Find where the given text appears and provide that cell's center as (X, Y) coordinate. 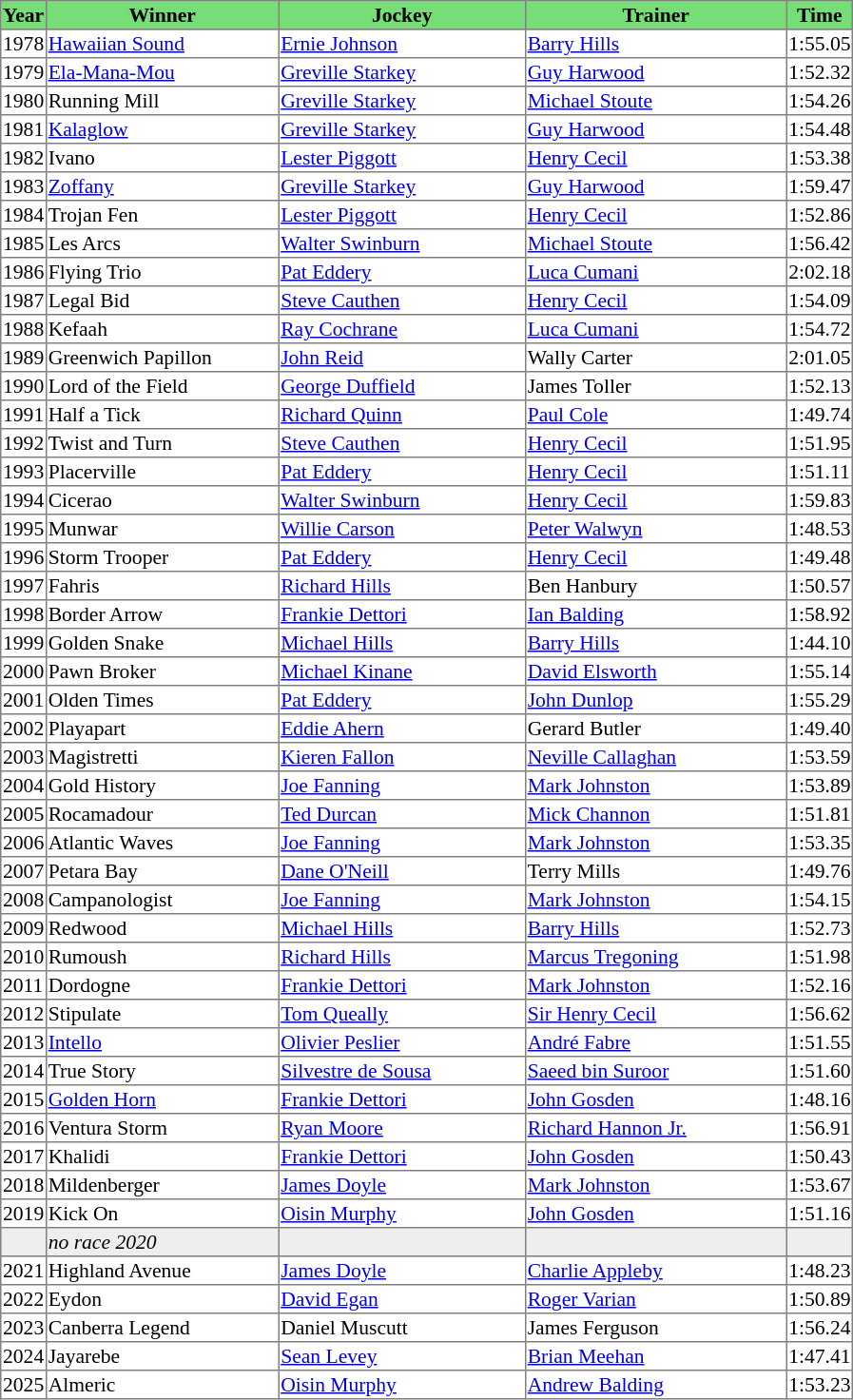
2024 (24, 1356)
Time (820, 15)
Ian Balding (655, 614)
Kick On (162, 1214)
James Toller (655, 386)
1:53.67 (820, 1185)
1:53.38 (820, 158)
2007 (24, 871)
2009 (24, 928)
1:53.59 (820, 757)
Kefaah (162, 329)
Storm Trooper (162, 557)
Les Arcs (162, 243)
2004 (24, 786)
Peter Walwyn (655, 529)
Eddie Ahern (402, 729)
Ray Cochrane (402, 329)
1:49.76 (820, 871)
2011 (24, 985)
Running Mill (162, 101)
2022 (24, 1299)
Trainer (655, 15)
1985 (24, 243)
Placerville (162, 472)
2019 (24, 1214)
1:52.86 (820, 215)
2014 (24, 1071)
Daniel Muscutt (402, 1328)
2025 (24, 1385)
1:52.13 (820, 386)
Richard Hannon Jr. (655, 1128)
1:49.48 (820, 557)
1988 (24, 329)
1992 (24, 443)
Mildenberger (162, 1185)
2003 (24, 757)
Ernie Johnson (402, 44)
Redwood (162, 928)
John Reid (402, 358)
Greenwich Papillon (162, 358)
no race 2020 (162, 1242)
Ben Hanbury (655, 586)
Richard Quinn (402, 415)
Sir Henry Cecil (655, 1014)
2005 (24, 814)
Lord of the Field (162, 386)
1990 (24, 386)
1:55.14 (820, 671)
Sean Levey (402, 1356)
2000 (24, 671)
1983 (24, 186)
Canberra Legend (162, 1328)
1980 (24, 101)
1:52.16 (820, 985)
Olivier Peslier (402, 1042)
Tom Queally (402, 1014)
2023 (24, 1328)
Playapart (162, 729)
Paul Cole (655, 415)
Jayarebe (162, 1356)
1:51.98 (820, 957)
1:59.83 (820, 500)
Pawn Broker (162, 671)
1:56.42 (820, 243)
Ryan Moore (402, 1128)
2018 (24, 1185)
1995 (24, 529)
Khalidi (162, 1157)
2013 (24, 1042)
Dordogne (162, 985)
1:54.26 (820, 101)
Rumoush (162, 957)
1:58.92 (820, 614)
2001 (24, 700)
1996 (24, 557)
1:55.29 (820, 700)
2006 (24, 843)
Atlantic Waves (162, 843)
Silvestre de Sousa (402, 1071)
Ivano (162, 158)
1982 (24, 158)
Neville Callaghan (655, 757)
David Egan (402, 1299)
1:50.43 (820, 1157)
Intello (162, 1042)
1:52.32 (820, 72)
Mick Channon (655, 814)
Half a Tick (162, 415)
1:56.24 (820, 1328)
Twist and Turn (162, 443)
Year (24, 15)
2008 (24, 900)
Saeed bin Suroor (655, 1071)
1:54.09 (820, 301)
1:51.95 (820, 443)
1998 (24, 614)
Legal Bid (162, 301)
1:52.73 (820, 928)
John Dunlop (655, 700)
Campanologist (162, 900)
Almeric (162, 1385)
1:51.81 (820, 814)
James Ferguson (655, 1328)
2:02.18 (820, 272)
Wally Carter (655, 358)
1:56.62 (820, 1014)
2017 (24, 1157)
Andrew Balding (655, 1385)
Ventura Storm (162, 1128)
1:44.10 (820, 643)
1:54.15 (820, 900)
1986 (24, 272)
1991 (24, 415)
Fahris (162, 586)
1:49.40 (820, 729)
1:48.16 (820, 1099)
Petara Bay (162, 871)
Charlie Appleby (655, 1271)
1999 (24, 643)
2021 (24, 1271)
2016 (24, 1128)
2012 (24, 1014)
Olden Times (162, 700)
True Story (162, 1071)
Gerard Butler (655, 729)
Stipulate (162, 1014)
Rocamadour (162, 814)
1:54.48 (820, 129)
Flying Trio (162, 272)
1:53.89 (820, 786)
1993 (24, 472)
Ela-Mana-Mou (162, 72)
2002 (24, 729)
1:55.05 (820, 44)
1:53.23 (820, 1385)
Cicerao (162, 500)
1:50.57 (820, 586)
1979 (24, 72)
Golden Snake (162, 643)
Brian Meehan (655, 1356)
Marcus Tregoning (655, 957)
Willie Carson (402, 529)
1:59.47 (820, 186)
Zoffany (162, 186)
1:47.41 (820, 1356)
Kalaglow (162, 129)
Golden Horn (162, 1099)
Highland Avenue (162, 1271)
George Duffield (402, 386)
1:50.89 (820, 1299)
1:48.53 (820, 529)
1984 (24, 215)
Gold History (162, 786)
Munwar (162, 529)
1987 (24, 301)
2:01.05 (820, 358)
1:51.60 (820, 1071)
Winner (162, 15)
1981 (24, 129)
Trojan Fen (162, 215)
Magistretti (162, 757)
1997 (24, 586)
Dane O'Neill (402, 871)
Ted Durcan (402, 814)
Hawaiian Sound (162, 44)
1:49.74 (820, 415)
1:54.72 (820, 329)
1:48.23 (820, 1271)
1989 (24, 358)
1994 (24, 500)
1:51.16 (820, 1214)
Border Arrow (162, 614)
1:53.35 (820, 843)
André Fabre (655, 1042)
Kieren Fallon (402, 757)
Jockey (402, 15)
1:51.55 (820, 1042)
Terry Mills (655, 871)
Michael Kinane (402, 671)
1:56.91 (820, 1128)
Eydon (162, 1299)
2015 (24, 1099)
2010 (24, 957)
1978 (24, 44)
David Elsworth (655, 671)
Roger Varian (655, 1299)
1:51.11 (820, 472)
